Determine the (X, Y) coordinate at the center of the cell enclosing the given text.  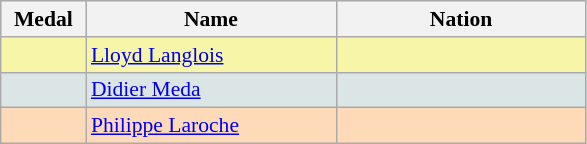
Medal (44, 19)
Lloyd Langlois (211, 55)
Nation (461, 19)
Philippe Laroche (211, 126)
Didier Meda (211, 90)
Name (211, 19)
